Extract the [X, Y] coordinate from the center of the cell holding the provided text.  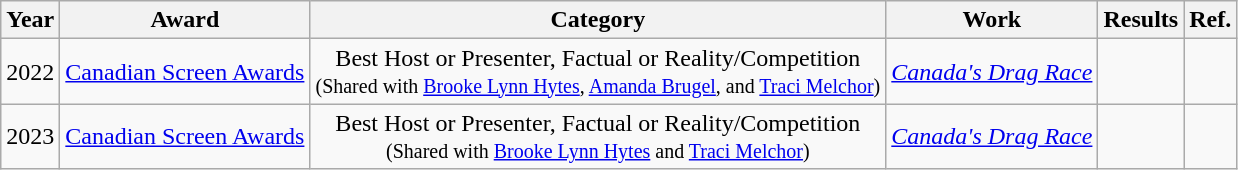
Best Host or Presenter, Factual or Reality/Competition(Shared with Brooke Lynn Hytes and Traci Melchor) [598, 136]
2023 [30, 136]
Year [30, 20]
Results [1141, 20]
Award [185, 20]
Ref. [1210, 20]
Work [992, 20]
Category [598, 20]
Best Host or Presenter, Factual or Reality/Competition(Shared with Brooke Lynn Hytes, Amanda Brugel, and Traci Melchor) [598, 72]
2022 [30, 72]
